For the text-containing cell, return its midpoint in [x, y] coordinate format. 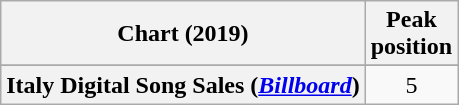
Peak position [411, 34]
5 [411, 85]
Italy Digital Song Sales (Billboard) [183, 85]
Chart (2019) [183, 34]
